Determine the (x, y) coordinate at the center of the cell enclosing the given text.  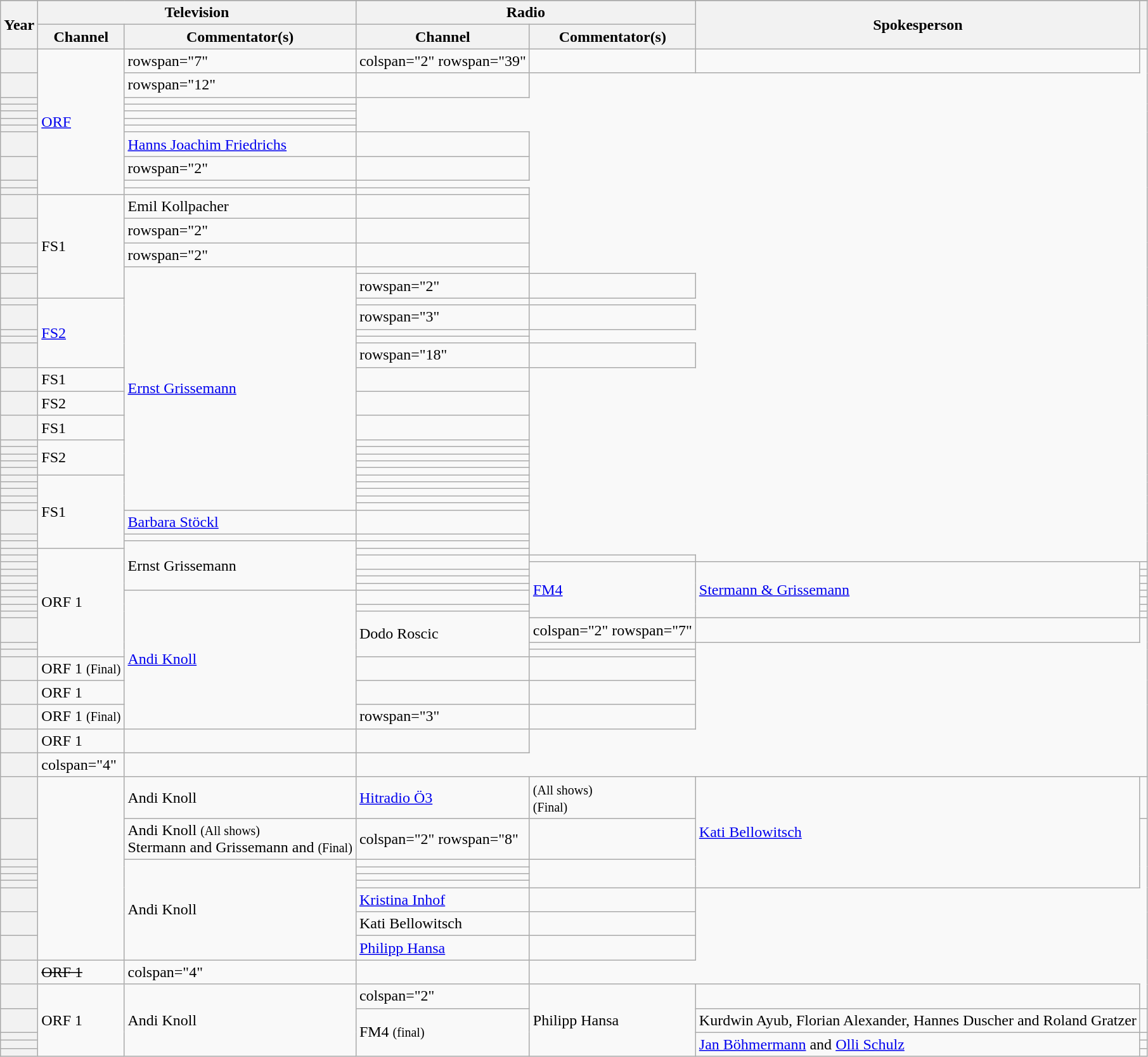
colspan="2" rowspan="8" (442, 838)
Andi Knoll (All shows) Stermann and Grissemann and (Final) (240, 838)
(All shows) (Final) (612, 798)
Barbara Stöckl (240, 522)
Dodo Roscic (442, 634)
Hanns Joachim Friedrichs (240, 144)
FM4 (final) (442, 1032)
Hitradio Ö3 (442, 798)
Jan Böhmermann and Olli Schulz (918, 1044)
Stermann & Grissemann (918, 590)
Radio (526, 13)
FM4 (612, 590)
colspan="2" rowspan="7" (612, 630)
Emil Kollpacher (240, 207)
rowspan="7" (240, 61)
rowspan="12" (240, 85)
Spokesperson (918, 25)
Television (197, 13)
Year (19, 25)
Kristina Inhof (442, 900)
colspan="2" (442, 996)
colspan="2" rowspan="39" (442, 61)
rowspan="18" (442, 355)
ORF (81, 122)
Kurdwin Ayub, Florian Alexander, Hannes Duscher and Roland Gratzer (918, 1020)
